Detect which cell encompasses the target text, then output its [X, Y] center coordinate. 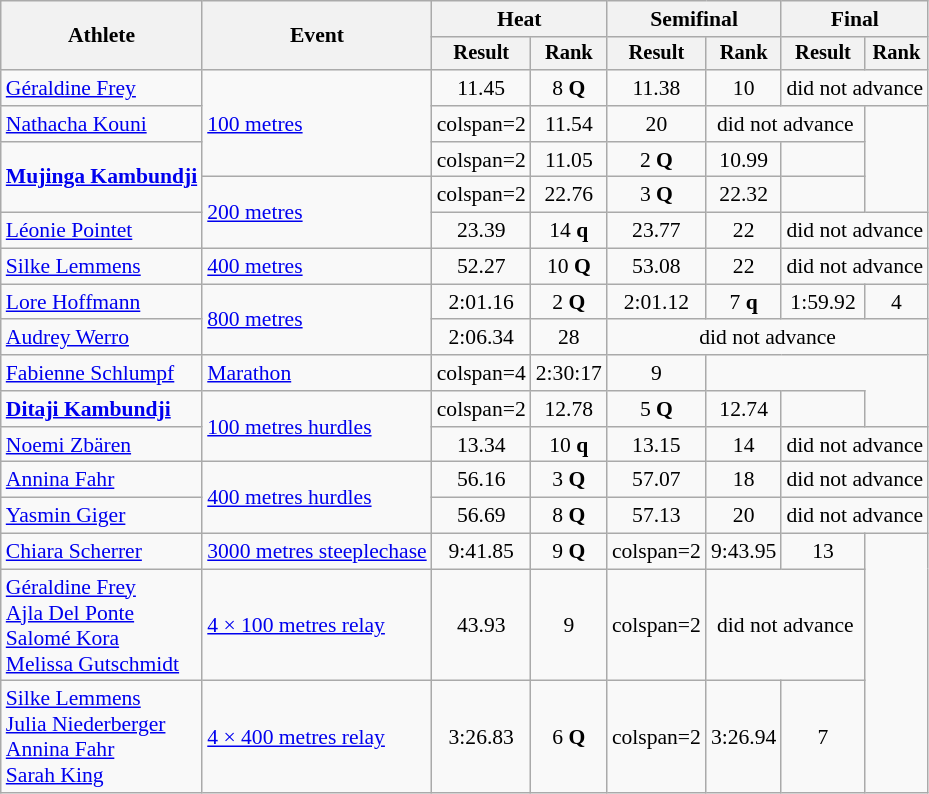
56.16 [482, 480]
57.13 [656, 516]
7 q [744, 302]
1:59.92 [822, 302]
Final [854, 19]
800 metres [317, 320]
14 [744, 445]
53.08 [656, 267]
3:26.83 [482, 737]
2:01.12 [656, 302]
11.45 [482, 88]
12.74 [744, 409]
13.34 [482, 445]
11.05 [569, 160]
Noemi Zbären [102, 445]
Heat [520, 19]
23.77 [656, 231]
12.78 [569, 409]
Mujinga Kambundji [102, 178]
18 [744, 480]
10 [744, 88]
56.69 [482, 516]
4 × 400 metres relay [317, 737]
Géraldine FreyAjla Del PonteSalomé KoraMelissa Gutschmidt [102, 625]
Semifinal [694, 19]
14 q [569, 231]
400 metres [317, 267]
Léonie Pointet [102, 231]
10 Q [569, 267]
9 Q [569, 552]
4 [897, 302]
57.07 [656, 480]
13 [822, 552]
Silke LemmensJulia NiederbergerAnnina FahrSarah King [102, 737]
11.38 [656, 88]
colspan=4 [482, 373]
400 metres hurdles [317, 498]
Nathacha Kouni [102, 124]
100 metres hurdles [317, 426]
52.27 [482, 267]
10.99 [744, 160]
22.76 [569, 195]
6 Q [569, 737]
13.15 [656, 445]
4 × 100 metres relay [317, 625]
9:41.85 [482, 552]
2:01.16 [482, 302]
9:43.95 [744, 552]
22.32 [744, 195]
2:06.34 [482, 338]
Yasmin Giger [102, 516]
23.39 [482, 231]
Marathon [317, 373]
200 metres [317, 212]
3000 metres steeplechase [317, 552]
11.54 [569, 124]
Audrey Werro [102, 338]
Lore Hoffmann [102, 302]
Silke Lemmens [102, 267]
5 Q [656, 409]
28 [569, 338]
Ditaji Kambundji [102, 409]
Athlete [102, 36]
Event [317, 36]
Chiara Scherrer [102, 552]
7 [822, 737]
Fabienne Schlumpf [102, 373]
10 q [569, 445]
Annina Fahr [102, 480]
Géraldine Frey [102, 88]
100 metres [317, 124]
43.93 [482, 625]
2:30:17 [569, 373]
3:26.94 [744, 737]
